From the cell containing the given text, extract its center point as [x, y] coordinate. 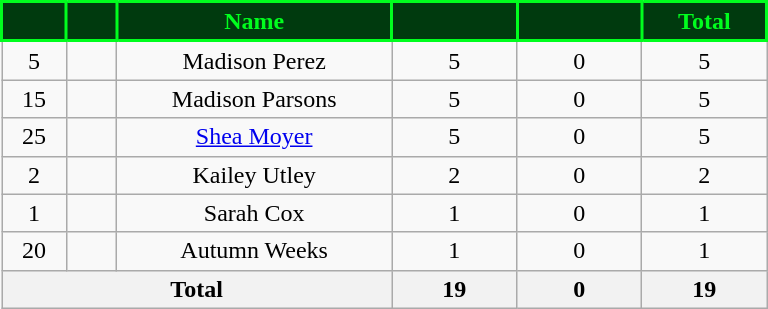
20 [34, 251]
Kailey Utley [254, 175]
Madison Perez [254, 60]
Name [254, 22]
Sarah Cox [254, 213]
Shea Moyer [254, 137]
25 [34, 137]
Autumn Weeks [254, 251]
15 [34, 99]
Madison Parsons [254, 99]
